Extract the (X, Y) coordinate from the center of the cell holding the provided text.  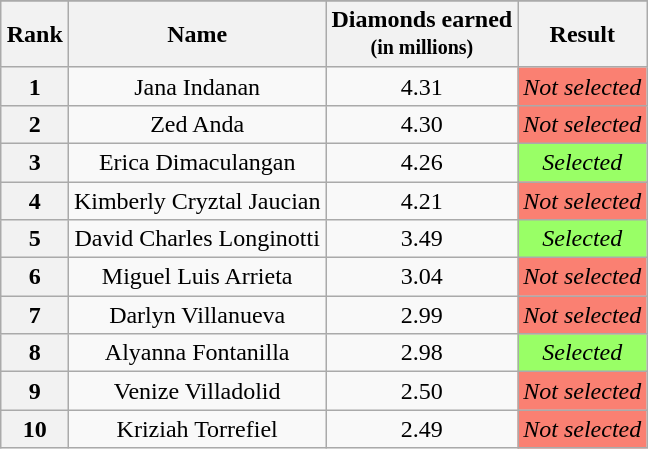
5 (34, 239)
Kimberly Cryztal Jaucian (197, 201)
Miguel Luis Arrieta (197, 277)
3.49 (422, 239)
7 (34, 315)
10 (34, 429)
4.31 (422, 86)
Result (582, 34)
8 (34, 353)
3.04 (422, 277)
Jana Indanan (197, 86)
Erica Dimaculangan (197, 162)
2.49 (422, 429)
2.98 (422, 353)
9 (34, 391)
Darlyn Villanueva (197, 315)
Zed Anda (197, 124)
1 (34, 86)
Name (197, 34)
Alyanna Fontanilla (197, 353)
2.50 (422, 391)
4.26 (422, 162)
Diamonds earned(in millions) (422, 34)
Kriziah Torrefiel (197, 429)
4.30 (422, 124)
6 (34, 277)
2 (34, 124)
David Charles Longinotti (197, 239)
2.99 (422, 315)
3 (34, 162)
4 (34, 201)
4.21 (422, 201)
Rank (34, 34)
Venize Villadolid (197, 391)
